Find where the given text appears and provide that cell's center as [X, Y] coordinate. 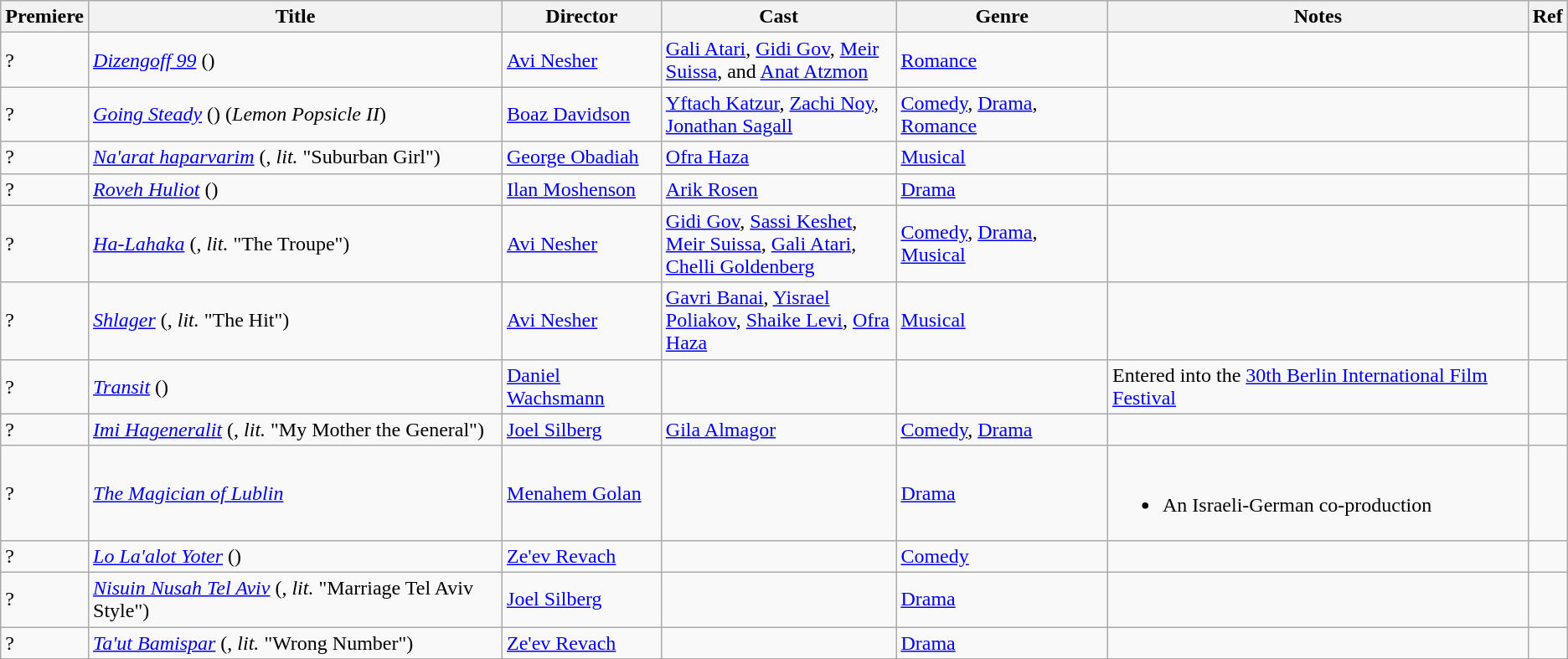
Boaz Davidson [582, 114]
Comedy, Drama [1002, 430]
Yftach Katzur, Zachi Noy, Jonathan Sagall [779, 114]
Notes [1318, 17]
Comedy, Drama, Romance [1002, 114]
Gidi Gov, Sassi Keshet, Meir Suissa, Gali Atari, Chelli Goldenberg [779, 244]
Nisuin Nusah Tel Aviv (, lit. "Marriage Tel Aviv Style") [296, 600]
Ta'ut Bamispar (, lit. "Wrong Number") [296, 642]
Cast [779, 17]
Roveh Huliot () [296, 189]
Entered into the 30th Berlin International Film Festival [1318, 387]
Shlager (, lit. "The Hit") [296, 321]
Transit () [296, 387]
Daniel Wachsmann [582, 387]
Imi Hageneralit (, lit. "My Mother the General") [296, 430]
Lo La'alot Yoter () [296, 556]
An Israeli-German co-production [1318, 492]
Na'arat haparvarim (, lit. "Suburban Girl") [296, 157]
Menahem Golan [582, 492]
Going Steady () (Lemon Popsicle II) [296, 114]
Title [296, 17]
Comedy [1002, 556]
Romance [1002, 60]
Gali Atari, Gidi Gov, Meir Suissa, and Anat Atzmon [779, 60]
Dizengoff 99 () [296, 60]
Genre [1002, 17]
The Magician of Lublin [296, 492]
Gavri Banai, Yisrael Poliakov, Shaike Levi, Ofra Haza [779, 321]
Comedy, Drama, Musical [1002, 244]
Ha-Lahaka (, lit. "The Troupe") [296, 244]
Director [582, 17]
Ofra Haza [779, 157]
Premiere [45, 17]
Ref [1548, 17]
George Obadiah [582, 157]
Arik Rosen [779, 189]
Gila Almagor [779, 430]
Ilan Moshenson [582, 189]
